Pinpoint the cell where the given text exists, returning its (x, y) midpoint coordinate. 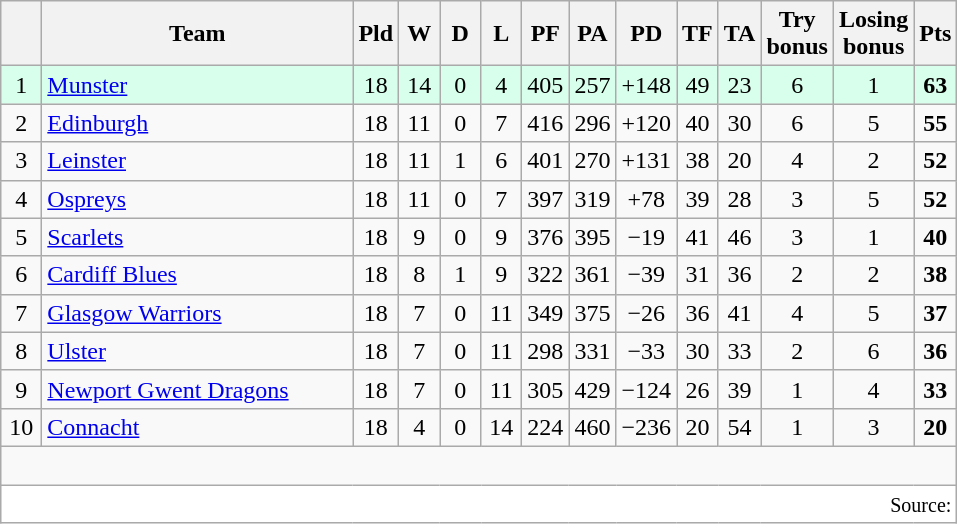
23 (740, 85)
W (420, 34)
224 (546, 427)
405 (546, 85)
−124 (646, 389)
Glasgow Warriors (198, 313)
PF (546, 34)
Team (198, 34)
375 (592, 313)
D (460, 34)
Ospreys (198, 199)
37 (936, 313)
Pld (376, 34)
63 (936, 85)
322 (546, 275)
Cardiff Blues (198, 275)
401 (546, 161)
Scarlets (198, 237)
46 (740, 237)
10 (22, 427)
−26 (646, 313)
Losing bonus (873, 34)
376 (546, 237)
Ulster (198, 351)
Leinster (198, 161)
−33 (646, 351)
331 (592, 351)
49 (698, 85)
28 (740, 199)
460 (592, 427)
+131 (646, 161)
270 (592, 161)
319 (592, 199)
395 (592, 237)
TA (740, 34)
Try bonus (797, 34)
−19 (646, 237)
305 (546, 389)
+78 (646, 199)
298 (546, 351)
TF (698, 34)
416 (546, 123)
Source: (479, 503)
−236 (646, 427)
397 (546, 199)
Edinburgh (198, 123)
PD (646, 34)
Pts (936, 34)
349 (546, 313)
Newport Gwent Dragons (198, 389)
Munster (198, 85)
+148 (646, 85)
31 (698, 275)
−39 (646, 275)
L (502, 34)
361 (592, 275)
429 (592, 389)
PA (592, 34)
296 (592, 123)
Connacht (198, 427)
26 (698, 389)
257 (592, 85)
54 (740, 427)
55 (936, 123)
+120 (646, 123)
